Pinpoint the cell where the given text exists, returning its [x, y] midpoint coordinate. 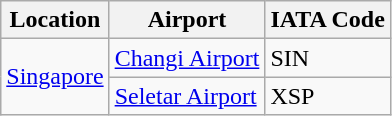
Changi Airport [187, 58]
IATA Code [328, 20]
Singapore [55, 77]
SIN [328, 58]
Airport [187, 20]
Location [55, 20]
XSP [328, 96]
Seletar Airport [187, 96]
